From the cell containing the given text, extract its center point as [X, Y] coordinate. 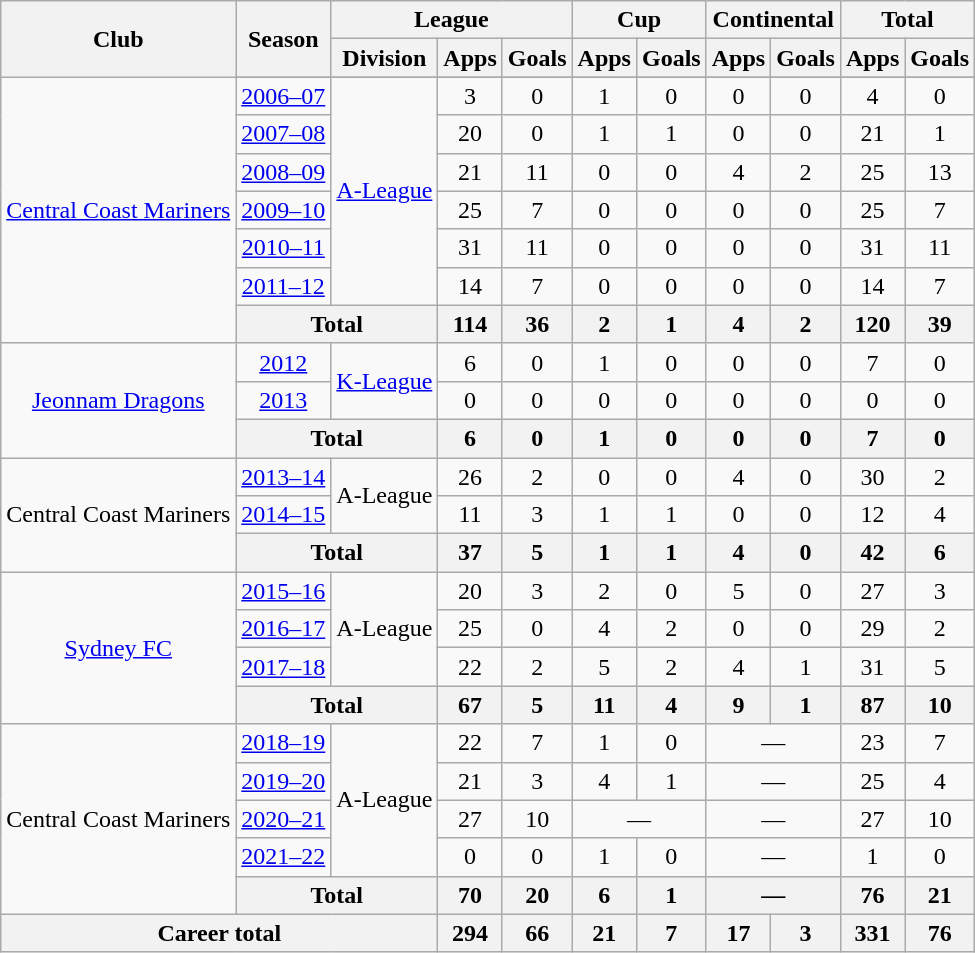
12 [872, 515]
42 [872, 553]
294 [470, 933]
League [452, 20]
2016–17 [284, 629]
120 [872, 324]
331 [872, 933]
2017–18 [284, 667]
2013 [284, 400]
2012 [284, 362]
36 [537, 324]
2019–20 [284, 781]
2020–21 [284, 819]
2009–10 [284, 210]
9 [738, 705]
2013–14 [284, 477]
2018–19 [284, 743]
2007–08 [284, 134]
29 [872, 629]
70 [470, 895]
Cup [639, 20]
67 [470, 705]
Sydney FC [118, 648]
2014–15 [284, 515]
66 [537, 933]
Continental [773, 20]
17 [738, 933]
Division [384, 58]
2006–07 [284, 96]
Career total [220, 933]
26 [470, 477]
2015–16 [284, 591]
Season [284, 39]
2010–11 [284, 248]
114 [470, 324]
23 [872, 743]
Jeonnam Dragons [118, 400]
2011–12 [284, 286]
2021–22 [284, 857]
2008–09 [284, 172]
Club [118, 39]
39 [940, 324]
30 [872, 477]
87 [872, 705]
K-League [384, 381]
37 [470, 553]
13 [940, 172]
